Capture the cell that displays the provided text and extract its [X, Y] central coordinate. 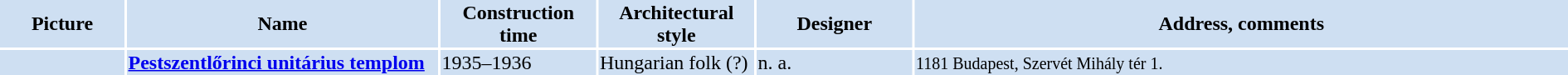
Pestszentlőrinci unitárius templom [282, 62]
1935–1936 [519, 62]
Address, comments [1241, 23]
1181 Budapest, Szervét Mihály tér 1. [1241, 62]
n. a. [835, 62]
Designer [835, 23]
Hungarian folk (?) [677, 62]
Architectural style [677, 23]
Name [282, 23]
Construction time [519, 23]
Picture [62, 23]
